Extract the [X, Y] coordinate from the center of the cell holding the provided text.  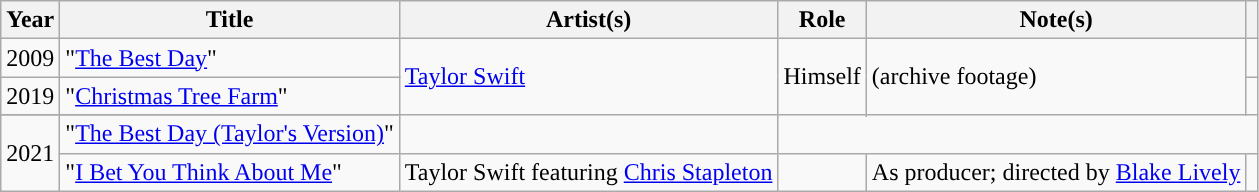
2019 [30, 96]
"Christmas Tree Farm" [230, 96]
Year [30, 20]
Himself [822, 77]
Artist(s) [588, 20]
Role [822, 20]
"The Best Day" [230, 58]
2021 [30, 153]
Taylor Swift featuring Chris Stapleton [588, 172]
Title [230, 20]
Note(s) [1056, 20]
"The Best Day (Taylor's Version)" [230, 134]
"I Bet You Think About Me" [230, 172]
2009 [30, 58]
Taylor Swift [588, 77]
As producer; directed by Blake Lively [1056, 172]
(archive footage) [1056, 77]
